Pinpoint the cell where the given text exists, returning its [x, y] midpoint coordinate. 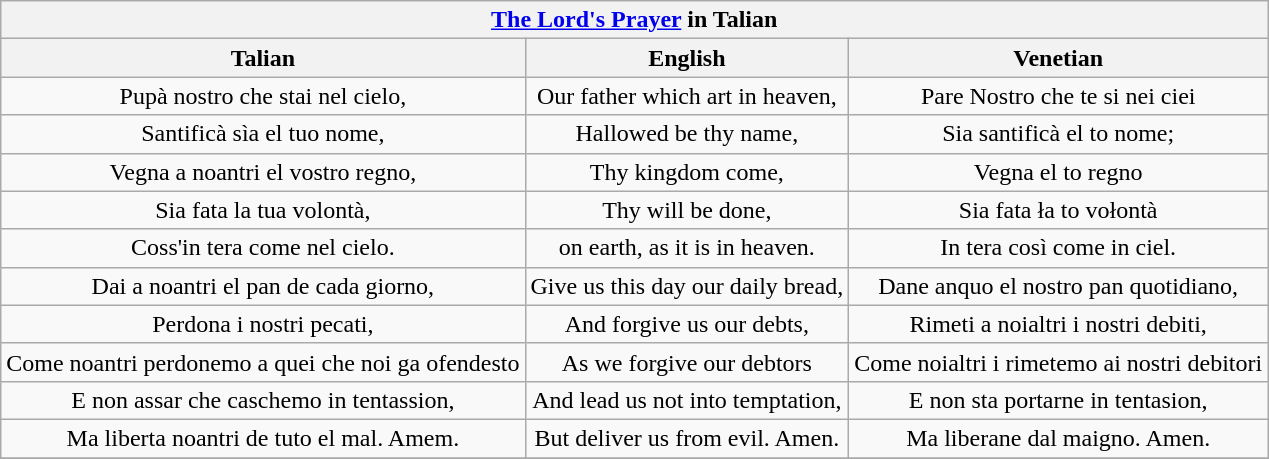
E non assar che caschemo in tentassion, [263, 400]
Come noialtri i rimetemo ai nostri debitori [1058, 362]
Thy will be done, [687, 210]
Dane anquo el nostro pan quotidiano, [1058, 286]
Pupà nostro che stai nel cielo, [263, 96]
Pare Nostro che te si nei ciei [1058, 96]
Coss'in tera come nel cielo. [263, 248]
Give us this day our daily bread, [687, 286]
Hallowed be thy name, [687, 134]
Come noantri perdonemo a quei che noi ga ofendesto [263, 362]
Dai a noantri el pan de cada giorno, [263, 286]
English [687, 58]
Rimeti a noialtri i nostri debiti, [1058, 324]
Sia fata ła to vołontà [1058, 210]
Vegna a noantri el vostro regno, [263, 172]
Perdona i nostri pecati, [263, 324]
As we forgive our debtors [687, 362]
Our father which art in heaven, [687, 96]
Venetian [1058, 58]
Thy kingdom come, [687, 172]
And lead us not into temptation, [687, 400]
Talian [263, 58]
Ma liberane dal maigno. Amen. [1058, 438]
Sia fata la tua volontà, [263, 210]
Vegna el to regno [1058, 172]
Sia santificà el to nome; [1058, 134]
But deliver us from evil. Amen. [687, 438]
In tera così come in ciel. [1058, 248]
And forgive us our debts, [687, 324]
Ma liberta noantri de tuto el mal. Amem. [263, 438]
The Lord's Prayer in Talian [634, 20]
on earth, as it is in heaven. [687, 248]
E non sta portarne in tentasion, [1058, 400]
Santificà sìa el tuo nome, [263, 134]
